For the text-containing cell, return its midpoint in [x, y] coordinate format. 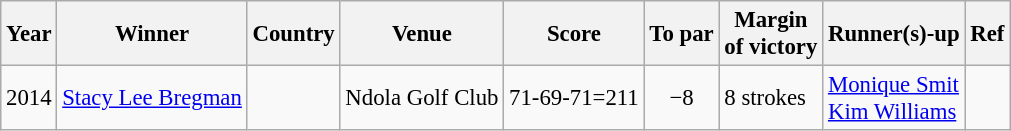
Venue [422, 34]
Marginof victory [771, 34]
Score [574, 34]
Stacy Lee Bregman [152, 98]
Ref [988, 34]
Winner [152, 34]
Runner(s)-up [894, 34]
To par [682, 34]
8 strokes [771, 98]
Country [294, 34]
71-69-71=211 [574, 98]
Ndola Golf Club [422, 98]
Year [29, 34]
2014 [29, 98]
−8 [682, 98]
Monique Smit Kim Williams [894, 98]
